Capture the cell that displays the provided text and extract its (X, Y) central coordinate. 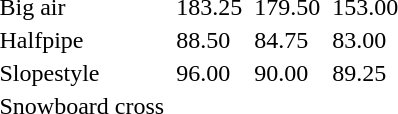
84.75 (288, 40)
88.50 (210, 40)
90.00 (288, 73)
96.00 (210, 73)
